Pinpoint the cell where the given text exists, returning its [X, Y] midpoint coordinate. 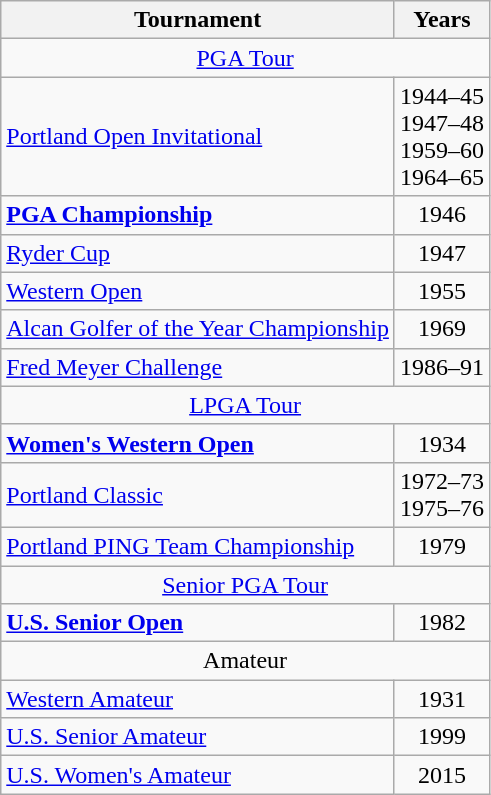
1947 [442, 253]
1999 [442, 737]
1972–731975–76 [442, 494]
Western Open [198, 291]
1934 [442, 443]
PGA Tour [246, 58]
1931 [442, 699]
Alcan Golfer of the Year Championship [198, 329]
Ryder Cup [198, 253]
1944–451947–481959–601964–65 [442, 136]
Senior PGA Tour [246, 585]
Portland PING Team Championship [198, 546]
U.S. Senior Amateur [198, 737]
Fred Meyer Challenge [198, 367]
Tournament [198, 20]
1986–91 [442, 367]
1946 [442, 215]
Years [442, 20]
Women's Western Open [198, 443]
Amateur [246, 661]
Portland Classic [198, 494]
Portland Open Invitational [198, 136]
1955 [442, 291]
1969 [442, 329]
1982 [442, 623]
LPGA Tour [246, 405]
1979 [442, 546]
2015 [442, 775]
U.S. Women's Amateur [198, 775]
Western Amateur [198, 699]
U.S. Senior Open [198, 623]
PGA Championship [198, 215]
